Identify which cell holds the provided text, then report its [X, Y] central coordinate. 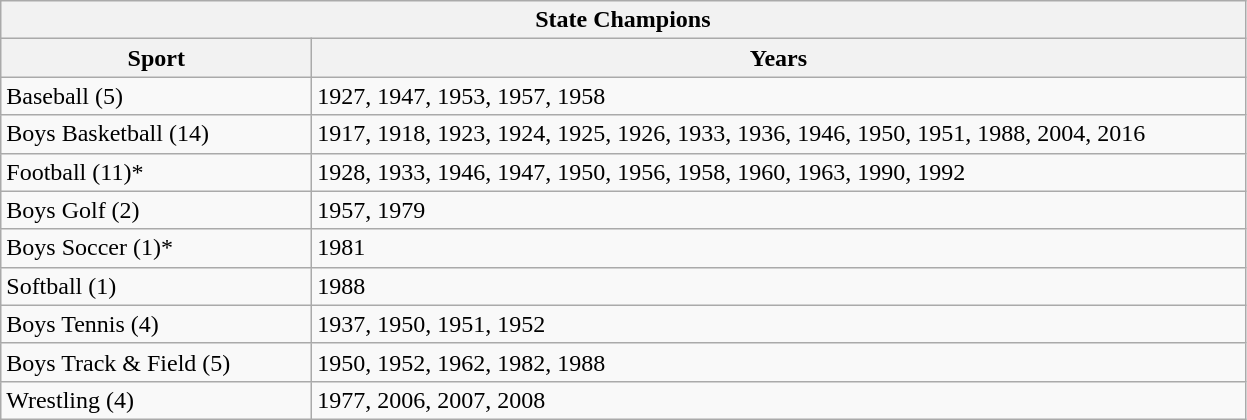
1928, 1933, 1946, 1947, 1950, 1956, 1958, 1960, 1963, 1990, 1992 [778, 172]
1957, 1979 [778, 210]
1927, 1947, 1953, 1957, 1958 [778, 96]
1988 [778, 286]
State Champions [623, 20]
Softball (1) [156, 286]
Boys Tennis (4) [156, 324]
1937, 1950, 1951, 1952 [778, 324]
1981 [778, 248]
Football (11)* [156, 172]
Boys Golf (2) [156, 210]
Sport [156, 58]
Wrestling (4) [156, 400]
Baseball (5) [156, 96]
Boys Basketball (14) [156, 134]
1950, 1952, 1962, 1982, 1988 [778, 362]
1977, 2006, 2007, 2008 [778, 400]
Years [778, 58]
Boys Soccer (1)* [156, 248]
1917, 1918, 1923, 1924, 1925, 1926, 1933, 1936, 1946, 1950, 1951, 1988, 2004, 2016 [778, 134]
Boys Track & Field (5) [156, 362]
